Return (X, Y) of the center of cell containing provided text 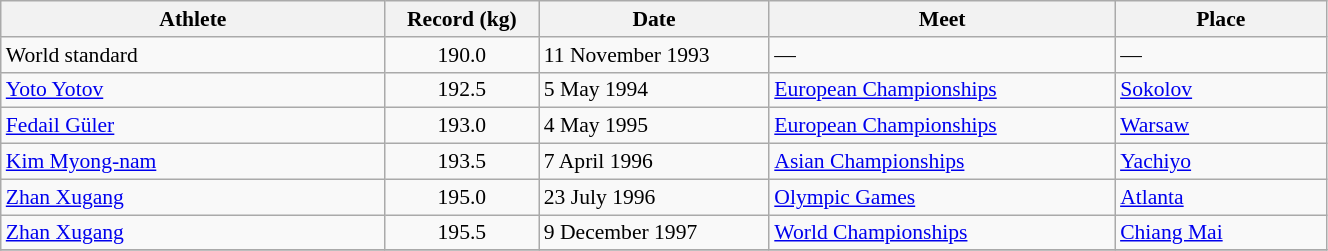
Warsaw (1220, 126)
192.5 (462, 90)
Meet (942, 19)
Atlanta (1220, 197)
195.5 (462, 233)
193.5 (462, 162)
Kim Myong-nam (193, 162)
9 December 1997 (654, 233)
23 July 1996 (654, 197)
Athlete (193, 19)
Yoto Yotov (193, 90)
Olympic Games (942, 197)
190.0 (462, 55)
Place (1220, 19)
Date (654, 19)
4 May 1995 (654, 126)
World Championships (942, 233)
Fedail Güler (193, 126)
Asian Championships (942, 162)
193.0 (462, 126)
World standard (193, 55)
7 April 1996 (654, 162)
Sokolov (1220, 90)
Chiang Mai (1220, 233)
11 November 1993 (654, 55)
Yachiyo (1220, 162)
5 May 1994 (654, 90)
Record (kg) (462, 19)
195.0 (462, 197)
